Search for the cell housing the specified text and yield its (X, Y) center coordinate. 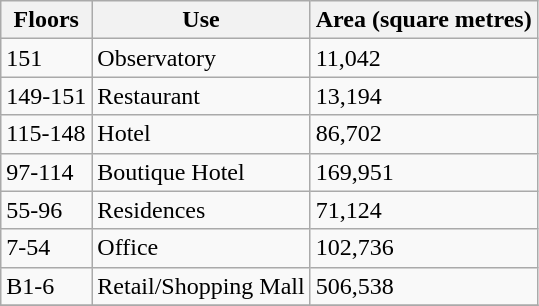
Floors (46, 20)
115-148 (46, 134)
B1-6 (46, 286)
Use (201, 20)
Area (square metres) (424, 20)
149-151 (46, 96)
11,042 (424, 58)
7-54 (46, 248)
102,736 (424, 248)
Residences (201, 210)
151 (46, 58)
Observatory (201, 58)
55-96 (46, 210)
Hotel (201, 134)
506,538 (424, 286)
71,124 (424, 210)
Retail/Shopping Mall (201, 286)
13,194 (424, 96)
169,951 (424, 172)
Office (201, 248)
86,702 (424, 134)
Restaurant (201, 96)
97-114 (46, 172)
Boutique Hotel (201, 172)
